Provide the [x, y] coordinate of the cell's center where the given text is located.  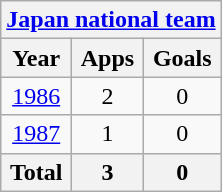
1 [108, 134]
Year [36, 58]
Japan national team [111, 20]
3 [108, 172]
2 [108, 96]
Goals [182, 58]
1987 [36, 134]
Total [36, 172]
1986 [36, 96]
Apps [108, 58]
